Locate the cell with the specified text and output its [x, y] center coordinate. 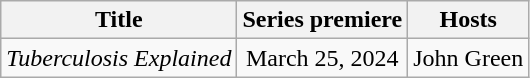
Series premiere [322, 20]
Tuberculosis Explained [119, 58]
March 25, 2024 [322, 58]
Title [119, 20]
John Green [468, 58]
Hosts [468, 20]
